Search for the cell housing the specified text and yield its [x, y] center coordinate. 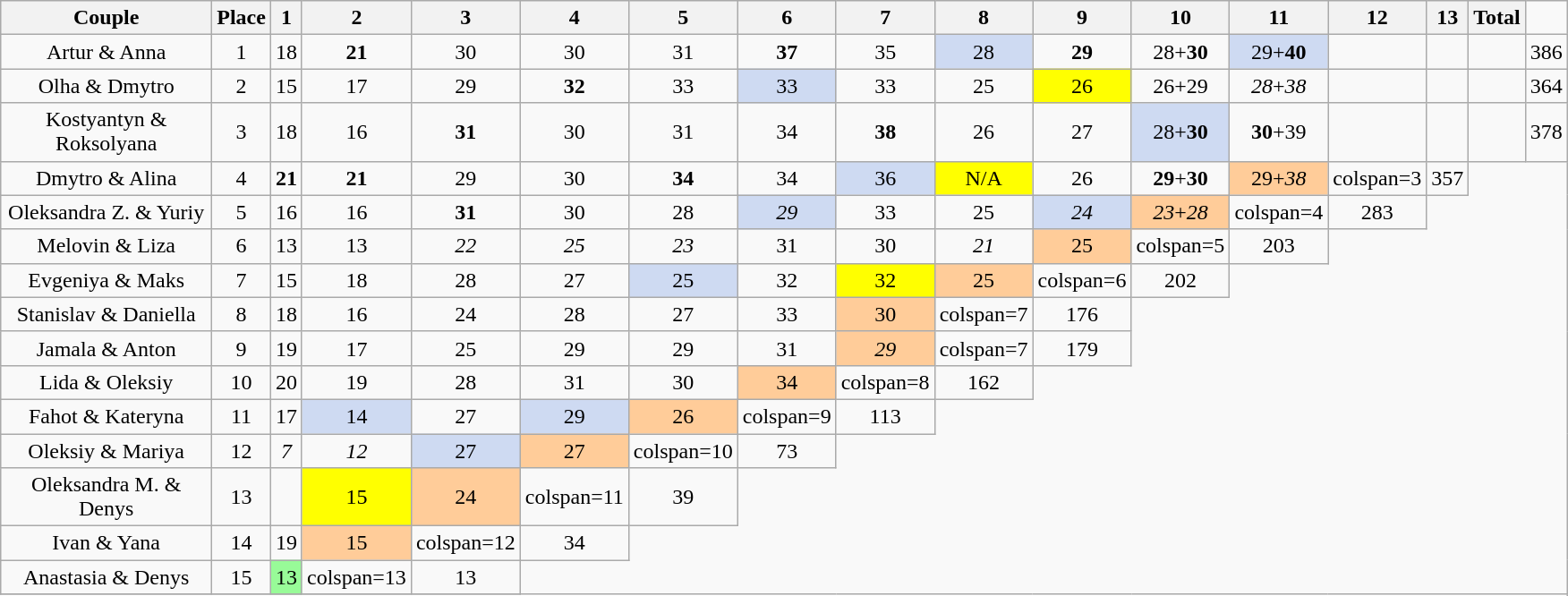
Evgeniya & Maks [107, 280]
Lida & Oleksiy [107, 382]
378 [1547, 132]
Place [242, 18]
Olha & Dmytro [107, 86]
Artur & Anna [107, 52]
29+38 [1279, 178]
30+39 [1279, 132]
364 [1547, 86]
23+28 [1180, 212]
colspan=3 [1377, 178]
Stanislav & Daniella [107, 314]
colspan=4 [1279, 212]
Fahot & Kateryna [107, 416]
26+29 [1180, 86]
Total [1497, 18]
Kostyantyn & Roksolyana [107, 132]
28+38 [1279, 86]
357 [1448, 178]
202 [1180, 280]
179 [1082, 348]
colspan=10 [683, 450]
113 [885, 416]
203 [1279, 246]
colspan=13 [356, 577]
colspan=12 [465, 543]
Oleksiy & Mariya [107, 450]
Melovin & Liza [107, 246]
Oleksandra Z. & Yuriy [107, 212]
36 [885, 178]
Dmytro & Alina [107, 178]
Ivan & Yana [107, 543]
386 [1547, 52]
37 [787, 52]
23 [683, 246]
colspan=8 [885, 382]
176 [1082, 314]
Jamala & Anton [107, 348]
35 [885, 52]
20 [286, 382]
N/A [984, 178]
39 [683, 498]
colspan=6 [1082, 280]
Anastasia & Denys [107, 577]
Couple [107, 18]
colspan=9 [787, 416]
29+40 [1279, 52]
162 [984, 382]
colspan=11 [575, 498]
73 [787, 450]
Oleksandra M. & Denys [107, 498]
22 [465, 246]
29+30 [1180, 178]
38 [885, 132]
283 [1377, 212]
colspan=5 [1180, 246]
